Detect which cell encompasses the target text, then output its [X, Y] center coordinate. 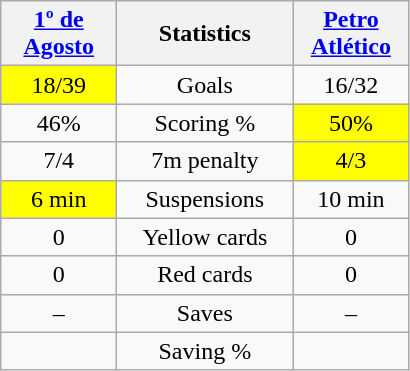
10 min [351, 199]
6 min [59, 199]
18/39 [59, 85]
7/4 [59, 161]
Suspensions [205, 199]
Saving % [205, 351]
7m penalty [205, 161]
50% [351, 123]
1º de Agosto [59, 34]
4/3 [351, 161]
Yellow cards [205, 237]
Saves [205, 313]
Red cards [205, 275]
16/32 [351, 85]
46% [59, 123]
Scoring % [205, 123]
Goals [205, 85]
Petro Atlético [351, 34]
Statistics [205, 34]
